Provide the [x, y] coordinate of the cell's center where the given text is located.  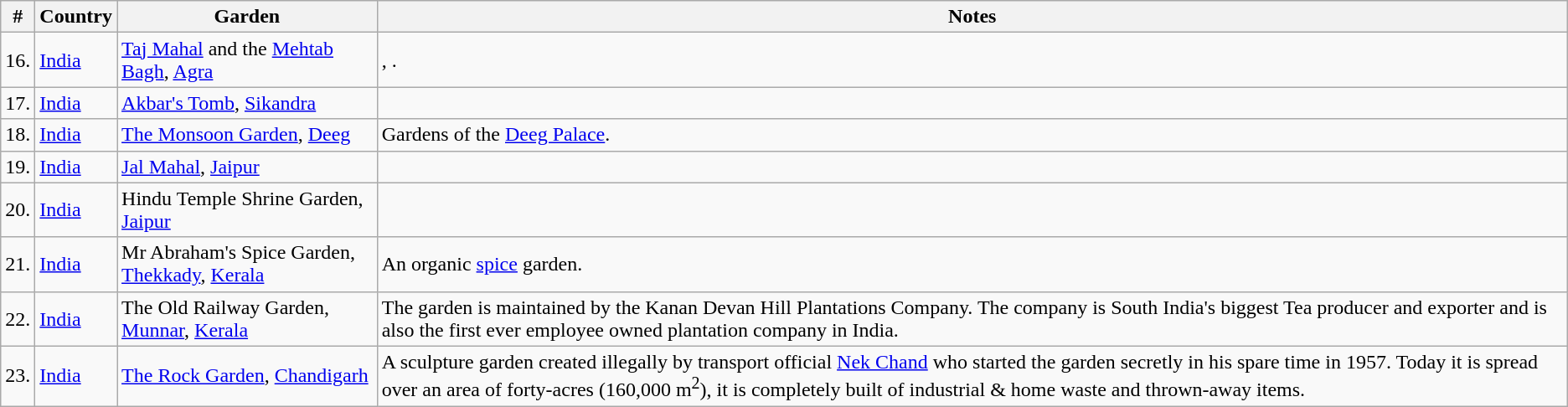
The Old Railway Garden, Munnar, Kerala [248, 318]
17. [18, 103]
18. [18, 135]
Country [76, 17]
Hindu Temple Shrine Garden, Jaipur [248, 209]
The Monsoon Garden, Deeg [248, 135]
# [18, 17]
19. [18, 167]
Mr Abraham's Spice Garden, Thekkady, Kerala [248, 265]
The Rock Garden, Chandigarh [248, 376]
Taj Mahal and the Mehtab Bagh, Agra [248, 60]
23. [18, 376]
21. [18, 265]
An organic spice garden. [972, 265]
20. [18, 209]
Jal Mahal, Jaipur [248, 167]
22. [18, 318]
16. [18, 60]
Akbar's Tomb, Sikandra [248, 103]
Notes [972, 17]
, . [972, 60]
Garden [248, 17]
Gardens of the Deeg Palace. [972, 135]
